Find where the given text appears and provide that cell's center as (X, Y) coordinate. 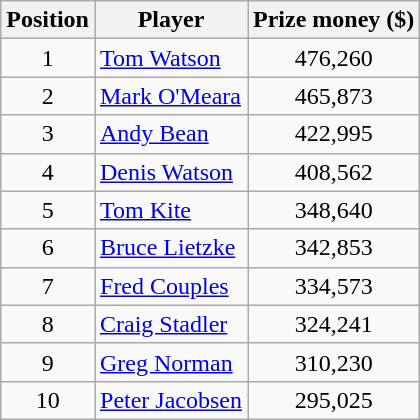
Fred Couples (170, 286)
Tom Watson (170, 58)
Player (170, 20)
465,873 (334, 96)
2 (48, 96)
6 (48, 248)
422,995 (334, 134)
Andy Bean (170, 134)
1 (48, 58)
408,562 (334, 172)
310,230 (334, 362)
Position (48, 20)
3 (48, 134)
Tom Kite (170, 210)
Craig Stadler (170, 324)
Denis Watson (170, 172)
8 (48, 324)
Greg Norman (170, 362)
Prize money ($) (334, 20)
295,025 (334, 400)
334,573 (334, 286)
342,853 (334, 248)
7 (48, 286)
476,260 (334, 58)
Bruce Lietzke (170, 248)
348,640 (334, 210)
Peter Jacobsen (170, 400)
Mark O'Meara (170, 96)
5 (48, 210)
9 (48, 362)
324,241 (334, 324)
4 (48, 172)
10 (48, 400)
